Capture the cell that displays the provided text and extract its (x, y) central coordinate. 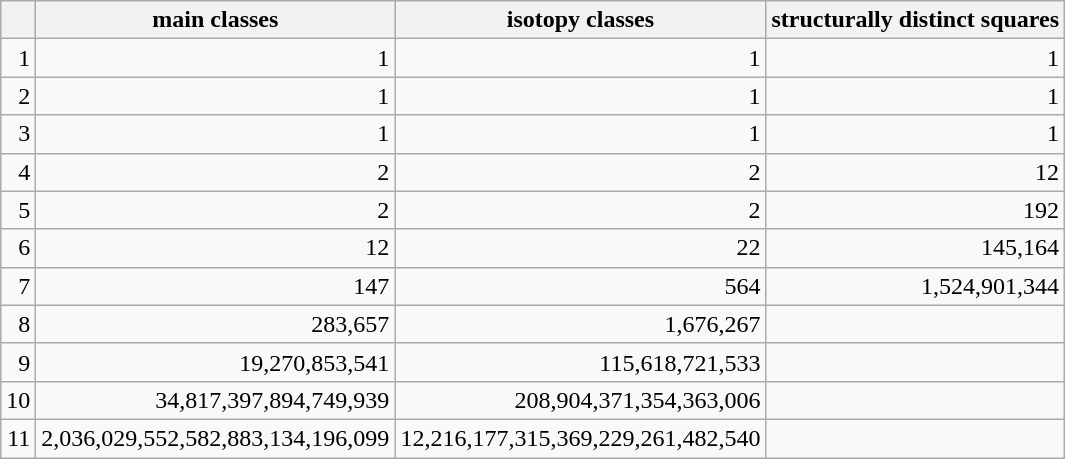
main classes (216, 20)
8 (18, 324)
564 (580, 286)
1,524,901,344 (916, 286)
208,904,371,354,363,006 (580, 400)
192 (916, 210)
19,270,853,541 (216, 362)
34,817,397,894,749,939 (216, 400)
6 (18, 248)
115,618,721,533 (580, 362)
283,657 (216, 324)
7 (18, 286)
4 (18, 172)
5 (18, 210)
12,216,177,315,369,229,261,482,540 (580, 438)
22 (580, 248)
2,036,029,552,582,883,134,196,099 (216, 438)
147 (216, 286)
3 (18, 134)
9 (18, 362)
1,676,267 (580, 324)
145,164 (916, 248)
11 (18, 438)
structurally distinct squares (916, 20)
10 (18, 400)
isotopy classes (580, 20)
